Locate the cell with the specified text and output its (X, Y) center coordinate. 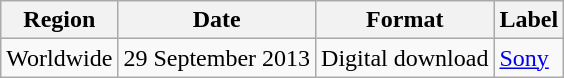
Format (405, 20)
Sony (529, 58)
Label (529, 20)
Region (60, 20)
Date (217, 20)
29 September 2013 (217, 58)
Digital download (405, 58)
Worldwide (60, 58)
